Locate the cell with the specified text and output its [x, y] center coordinate. 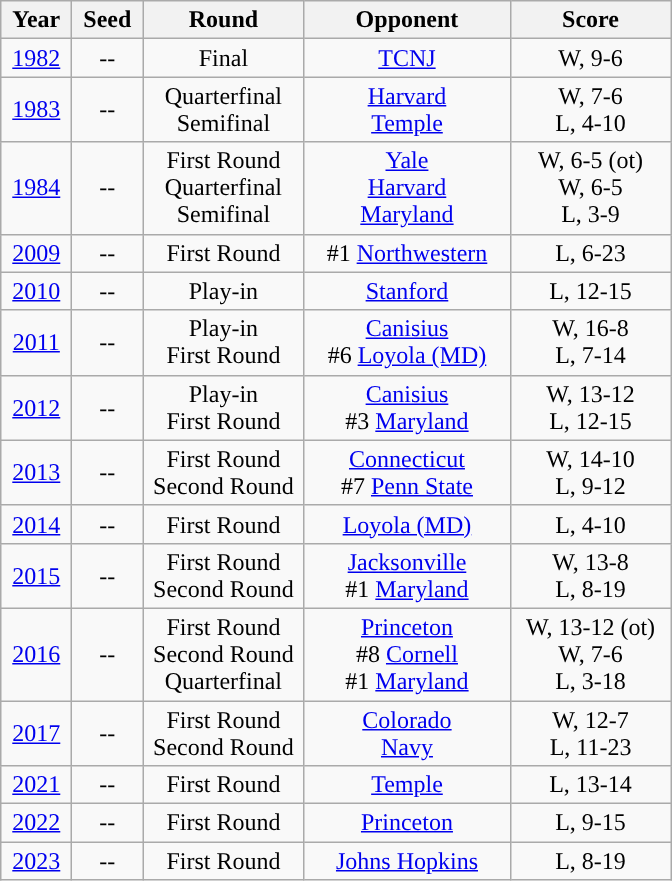
L, 12-15 [590, 291]
Loyola (MD) [407, 524]
HarvardTemple [407, 110]
1982 [36, 58]
Connecticut#7 Penn State [407, 472]
Princeton [407, 823]
Opponent [407, 20]
Seed [108, 20]
QuarterfinalSemifinal [224, 110]
#1 Northwestern [407, 253]
L, 13-14 [590, 785]
1984 [36, 188]
W, 14-10L, 9-12 [590, 472]
L, 9-15 [590, 823]
2014 [36, 524]
Stanford [407, 291]
2009 [36, 253]
Play-in [224, 291]
2013 [36, 472]
W, 13-8L, 8-19 [590, 576]
2016 [36, 654]
First RoundQuarterfinalSemifinal [224, 188]
2023 [36, 861]
Canisius#3 Maryland [407, 408]
W, 13-12L, 12-15 [590, 408]
2017 [36, 732]
Jacksonville#1 Maryland [407, 576]
Canisius#6 Loyola (MD) [407, 342]
W, 7-6L, 4-10 [590, 110]
TCNJ [407, 58]
1983 [36, 110]
W, 6-5 (ot)W, 6-5L, 3-9 [590, 188]
Round [224, 20]
L, 4-10 [590, 524]
Score [590, 20]
2021 [36, 785]
YaleHarvardMaryland [407, 188]
W, 9-6 [590, 58]
Final [224, 58]
2010 [36, 291]
W, 13-12 (ot)W, 7-6L, 3-18 [590, 654]
L, 6-23 [590, 253]
2011 [36, 342]
First RoundSecond RoundQuarterfinal [224, 654]
Temple [407, 785]
W, 16-8L, 7-14 [590, 342]
2015 [36, 576]
W, 12-7L, 11-23 [590, 732]
Johns Hopkins [407, 861]
2022 [36, 823]
Princeton#8 Cornell#1 Maryland [407, 654]
Year [36, 20]
2012 [36, 408]
ColoradoNavy [407, 732]
L, 8-19 [590, 861]
